Provide the [X, Y] coordinate of the cell's center where the given text is located.  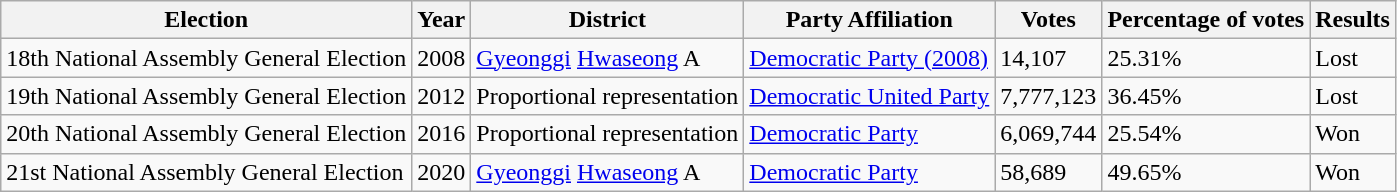
18th National Assembly General Election [206, 58]
2016 [442, 134]
7,777,123 [1048, 96]
14,107 [1048, 58]
36.45% [1206, 96]
58,689 [1048, 172]
19th National Assembly General Election [206, 96]
Year [442, 20]
Percentage of votes [1206, 20]
25.31% [1206, 58]
District [608, 20]
2020 [442, 172]
Democratic United Party [870, 96]
Results [1353, 20]
49.65% [1206, 172]
Election [206, 20]
2008 [442, 58]
Party Affiliation [870, 20]
2012 [442, 96]
21st National Assembly General Election [206, 172]
20th National Assembly General Election [206, 134]
6,069,744 [1048, 134]
Democratic Party (2008) [870, 58]
25.54% [1206, 134]
Votes [1048, 20]
